Return [X, Y] of the center of cell containing provided text 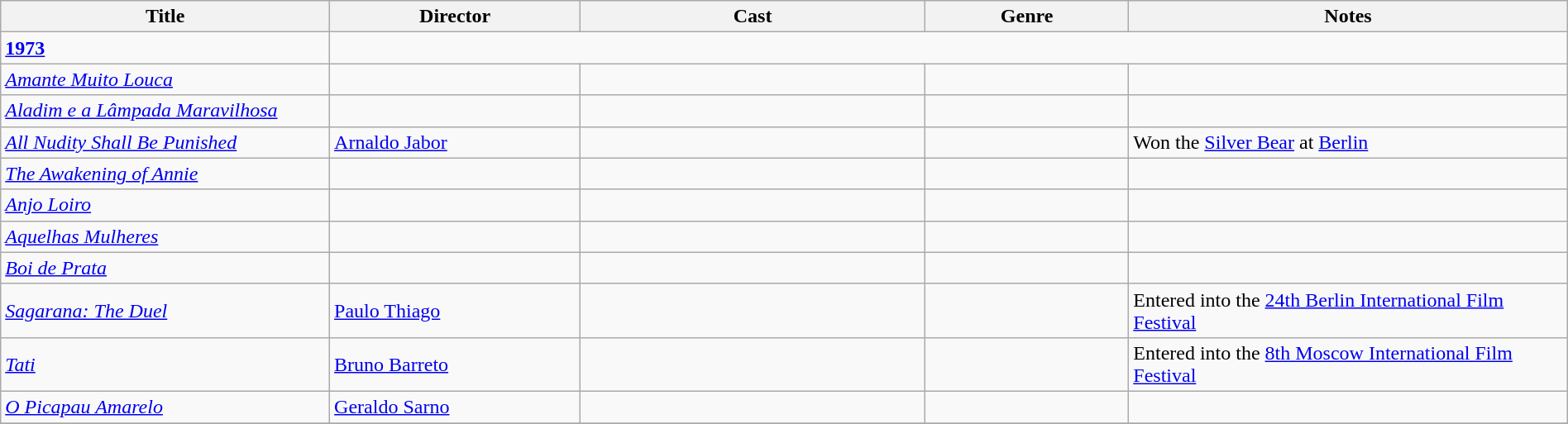
All Nudity Shall Be Punished [165, 142]
Genre [1026, 17]
Bruno Barreto [455, 364]
Paulo Thiago [455, 311]
Amante Muito Louca [165, 79]
Aquelhas Mulheres [165, 236]
Tati [165, 364]
Arnaldo Jabor [455, 142]
Geraldo Sarno [455, 407]
Director [455, 17]
Entered into the 24th Berlin International Film Festival [1348, 311]
Boi de Prata [165, 268]
1973 [165, 48]
Notes [1348, 17]
Aladim e a Lâmpada Maravilhosa [165, 111]
Sagarana: The Duel [165, 311]
Anjo Loiro [165, 205]
The Awakening of Annie [165, 174]
O Picapau Amarelo [165, 407]
Cast [753, 17]
Entered into the 8th Moscow International Film Festival [1348, 364]
Title [165, 17]
Won the Silver Bear at Berlin [1348, 142]
